Determine the (x, y) coordinate at the center of the cell enclosing the given text.  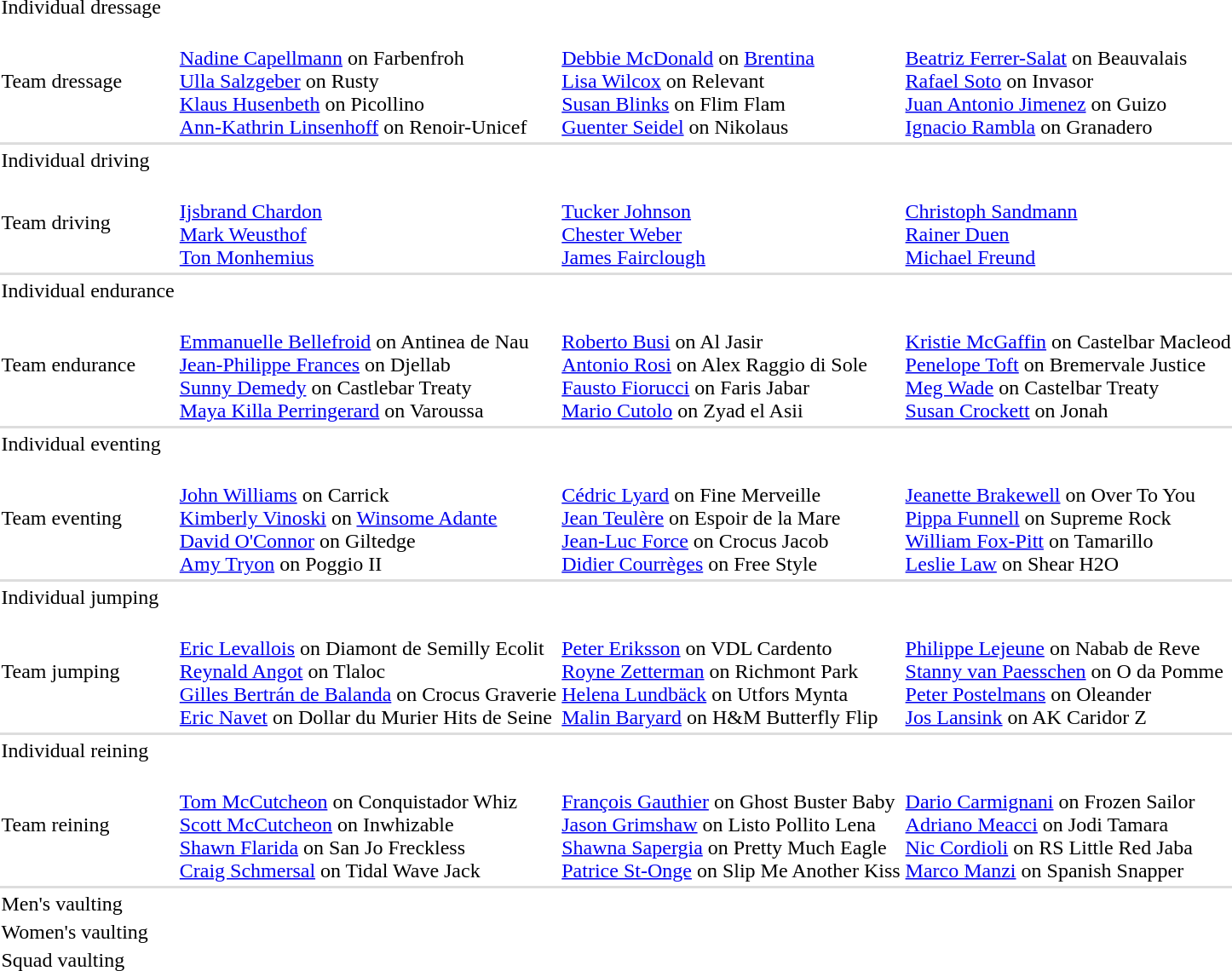
Roberto Busi on Al JasirAntonio Rosi on Alex Raggio di SoleFausto Fiorucci on Faris JabarMario Cutolo on Zyad el Asii (731, 365)
Women's vaulting (88, 932)
Beatriz Ferrer-Salat on BeauvalaisRafael Soto on InvasorJuan Antonio Jimenez on GuizoIgnacio Rambla on Granadero (1068, 81)
Individual driving (88, 160)
Individual reining (88, 750)
Individual eventing (88, 444)
Individual endurance (88, 290)
François Gauthier on Ghost Buster BabyJason Grimshaw on Listo Pollito LenaShawna Sapergia on Pretty Much EaglePatrice St-Onge on Slip Me Another Kiss (731, 824)
Tucker JohnsonChester WeberJames Fairclough (731, 223)
Team jumping (88, 671)
Individual jumping (88, 597)
Emmanuelle Bellefroid on Antinea de NauJean-Philippe Frances on DjellabSunny Demedy on Castlebar TreatyMaya Killa Perringerard on Varoussa (368, 365)
Debbie McDonald on BrentinaLisa Wilcox on RelevantSusan Blinks on Flim FlamGuenter Seidel on Nikolaus (731, 81)
Cédric Lyard on Fine MerveilleJean Teulère on Espoir de la MareJean-Luc Force on Crocus JacobDidier Courrèges on Free Style (731, 518)
Dario Carmignani on Frozen SailorAdriano Meacci on Jodi TamaraNic Cordioli on RS Little Red JabaMarco Manzi on Spanish Snapper (1068, 824)
Team driving (88, 223)
Jeanette Brakewell on Over To YouPippa Funnell on Supreme RockWilliam Fox-Pitt on TamarilloLeslie Law on Shear H2O (1068, 518)
Philippe Lejeune on Nabab de ReveStanny van Paesschen on O da PommePeter Postelmans on OleanderJos Lansink on AK Caridor Z (1068, 671)
John Williams on CarrickKimberly Vinoski on Winsome AdanteDavid O'Connor on GiltedgeAmy Tryon on Poggio II (368, 518)
Nadine Capellmann on FarbenfrohUlla Salzgeber on RustyKlaus Husenbeth on PicollinoAnn-Kathrin Linsenhoff on Renoir-Unicef (368, 81)
Ijsbrand ChardonMark WeusthofTon Monhemius (368, 223)
Peter Eriksson on VDL CardentoRoyne Zetterman on Richmont ParkHelena Lundbäck on Utfors MyntaMalin Baryard on H&M Butterfly Flip (731, 671)
Team eventing (88, 518)
Tom McCutcheon on Conquistador WhizScott McCutcheon on InwhizableShawn Flarida on San Jo FrecklessCraig Schmersal on Tidal Wave Jack (368, 824)
Kristie McGaffin on Castelbar MacleodPenelope Toft on Bremervale JusticeMeg Wade on Castelbar TreatySusan Crockett on Jonah (1068, 365)
Team endurance (88, 365)
Men's vaulting (88, 904)
Team dressage (88, 81)
Christoph SandmannRainer DuenMichael Freund (1068, 223)
Team reining (88, 824)
